Determine the (x, y) coordinate at the center of the cell enclosing the given text.  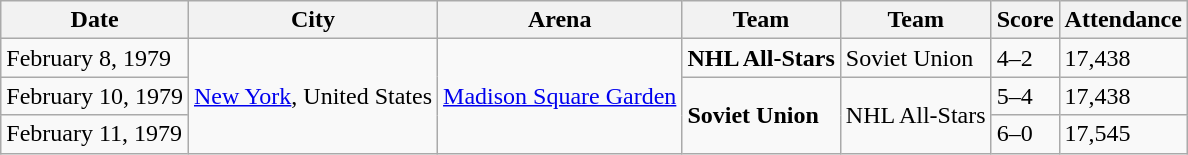
5–4 (1025, 96)
4–2 (1025, 58)
City (312, 20)
February 11, 1979 (95, 134)
Date (95, 20)
Arena (560, 20)
17,545 (1123, 134)
Score (1025, 20)
February 10, 1979 (95, 96)
6–0 (1025, 134)
New York, United States (312, 96)
Madison Square Garden (560, 96)
February 8, 1979 (95, 58)
Attendance (1123, 20)
